Search for the cell housing the specified text and yield its [x, y] center coordinate. 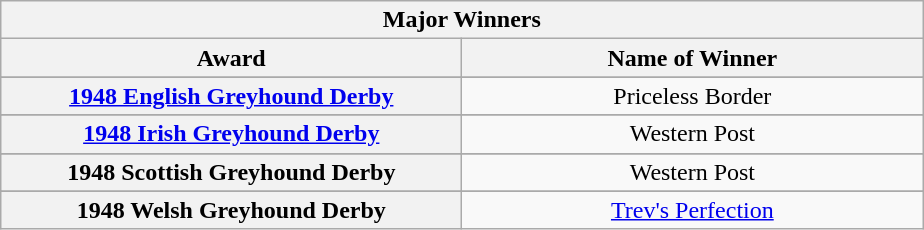
Priceless Border [692, 96]
1948 Welsh Greyhound Derby [232, 210]
Name of Winner [692, 58]
1948 Irish Greyhound Derby [232, 134]
Trev's Perfection [692, 210]
Award [232, 58]
1948 Scottish Greyhound Derby [232, 172]
1948 English Greyhound Derby [232, 96]
Major Winners [462, 20]
